For the text-containing cell, return its midpoint in [x, y] coordinate format. 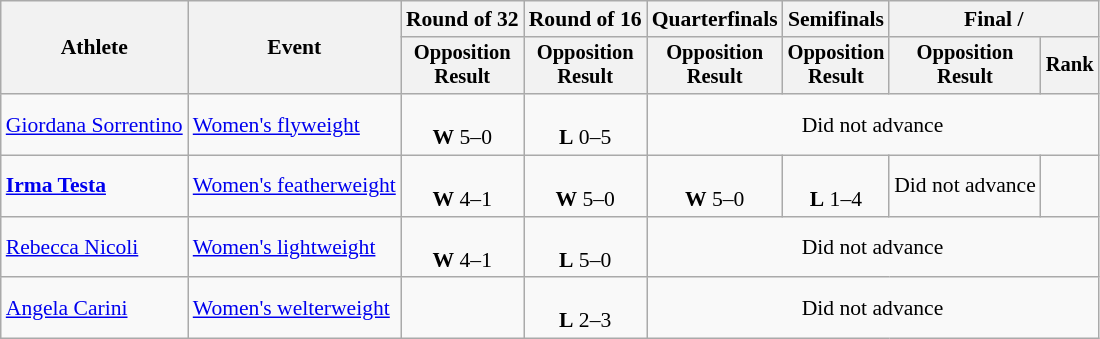
Quarterfinals [715, 19]
L 2–3 [586, 308]
L 5–0 [586, 248]
L 1–4 [836, 186]
Giordana Sorrentino [94, 124]
Final / [994, 19]
Athlete [94, 48]
Semifinals [836, 19]
Women's flyweight [294, 124]
Irma Testa [94, 186]
Round of 32 [462, 19]
Women's welterweight [294, 308]
Rank [1070, 66]
Angela Carini [94, 308]
Round of 16 [586, 19]
Women's featherweight [294, 186]
Event [294, 48]
L 0–5 [586, 124]
Women's lightweight [294, 248]
Rebecca Nicoli [94, 248]
